Return the [X, Y] coordinate for the center point of the cell that contains the specified text.  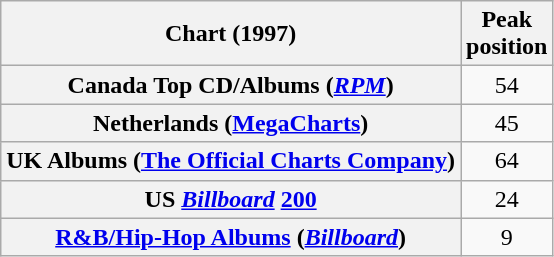
45 [506, 123]
UK Albums (The Official Charts Company) [231, 161]
Peakposition [506, 34]
Canada Top CD/Albums (RPM) [231, 85]
Chart (1997) [231, 34]
9 [506, 237]
R&B/Hip-Hop Albums (Billboard) [231, 237]
US Billboard 200 [231, 199]
64 [506, 161]
Netherlands (MegaCharts) [231, 123]
24 [506, 199]
54 [506, 85]
